Output the (X, Y) coordinate of the center of the cell containing the given text.  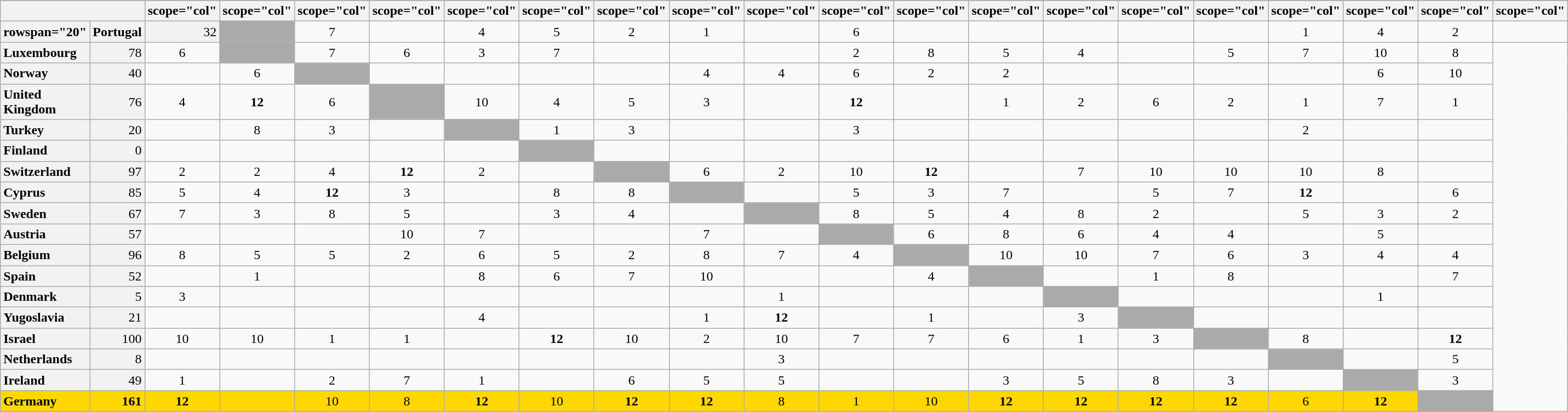
Switzerland (45, 171)
rowspan="20" (45, 32)
Denmark (45, 297)
0 (117, 151)
Yugoslavia (45, 318)
49 (117, 380)
Spain (45, 276)
96 (117, 255)
Ireland (45, 380)
Belgium (45, 255)
52 (117, 276)
United Kingdom (45, 102)
Austria (45, 234)
100 (117, 339)
32 (182, 32)
78 (117, 53)
Norway (45, 73)
Israel (45, 339)
40 (117, 73)
85 (117, 192)
Turkey (45, 130)
20 (117, 130)
57 (117, 234)
97 (117, 171)
Germany (45, 401)
Finland (45, 151)
Luxembourg (45, 53)
Netherlands (45, 359)
21 (117, 318)
76 (117, 102)
Portugal (117, 32)
161 (117, 401)
Sweden (45, 213)
Cyprus (45, 192)
67 (117, 213)
